Scan for the cell matching the given text and deliver its (X, Y) coordinate at center. 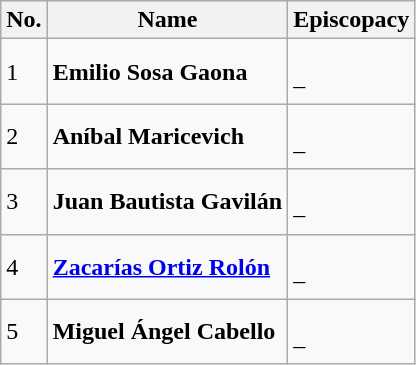
Name (167, 20)
5 (24, 332)
2 (24, 136)
4 (24, 266)
3 (24, 202)
Emilio Sosa Gaona (167, 72)
Miguel Ángel Cabello (167, 332)
No. (24, 20)
Aníbal Maricevich (167, 136)
Episcopacy (352, 20)
Juan Bautista Gavilán (167, 202)
1 (24, 72)
Zacarías Ortiz Rolón (167, 266)
